Determine the [x, y] coordinate at the center of the cell enclosing the given text.  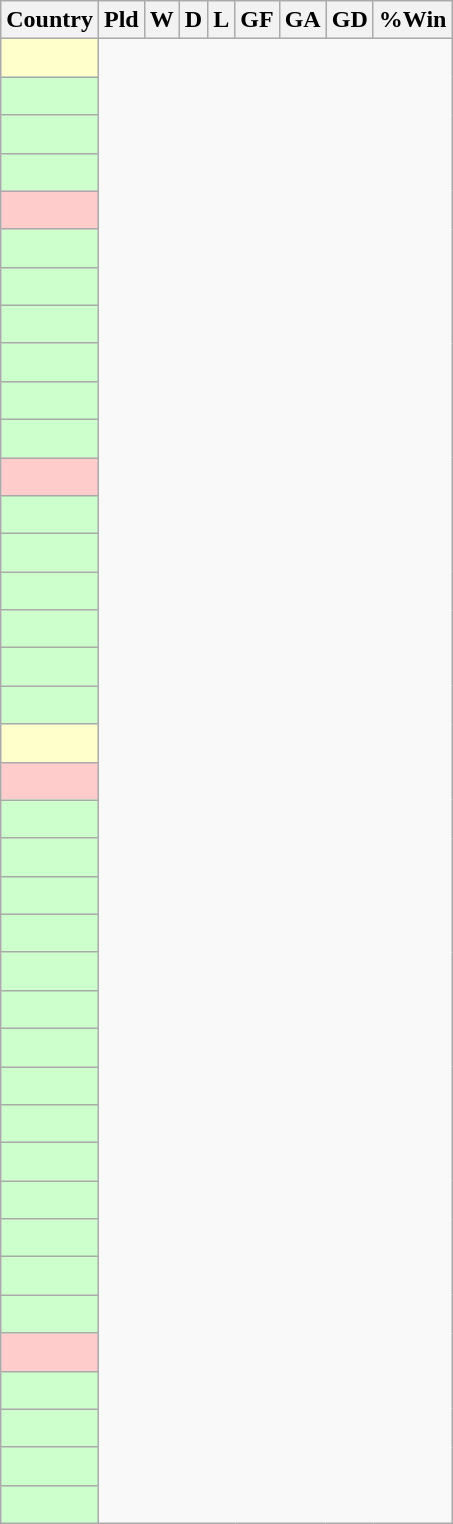
GF [257, 20]
GD [350, 20]
Country [50, 20]
GA [302, 20]
L [222, 20]
%Win [412, 20]
D [193, 20]
W [162, 20]
Pld [121, 20]
